Detect which cell encompasses the target text, then output its (x, y) center coordinate. 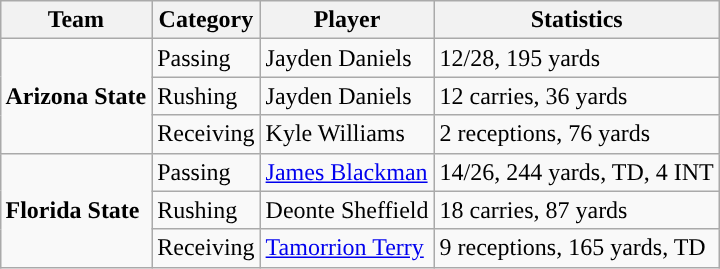
Kyle Williams (347, 134)
12/28, 195 yards (576, 58)
Tamorrion Terry (347, 248)
Player (347, 20)
Arizona State (76, 96)
Team (76, 20)
9 receptions, 165 yards, TD (576, 248)
Category (206, 20)
Deonte Sheffield (347, 210)
James Blackman (347, 172)
12 carries, 36 yards (576, 96)
18 carries, 87 yards (576, 210)
Statistics (576, 20)
Florida State (76, 210)
14/26, 244 yards, TD, 4 INT (576, 172)
2 receptions, 76 yards (576, 134)
